Return (X, Y) of the center of cell containing provided text 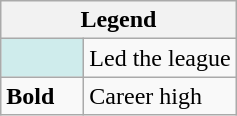
Career high (160, 96)
Bold (42, 96)
Led the league (160, 58)
Legend (118, 20)
